Capture the cell that displays the provided text and extract its (x, y) central coordinate. 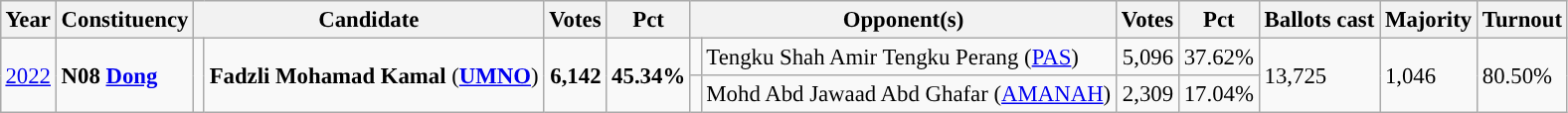
37.62% (1219, 56)
5,096 (1147, 56)
6,142 (575, 75)
Candidate (369, 20)
Opponent(s) (903, 20)
N08 Dong (124, 75)
Tengku Shah Amir Tengku Perang (PAS) (909, 56)
Fadzli Mohamad Kamal (UMNO) (374, 75)
Constituency (124, 20)
2022 (28, 75)
Mohd Abd Jawaad Abd Ghafar (AMANAH) (909, 94)
17.04% (1219, 94)
Ballots cast (1318, 20)
13,725 (1318, 75)
Turnout (1521, 20)
Majority (1429, 20)
Year (28, 20)
2,309 (1147, 94)
45.34% (648, 75)
1,046 (1429, 75)
80.50% (1521, 75)
